Return (X, Y) of the center of cell containing provided text 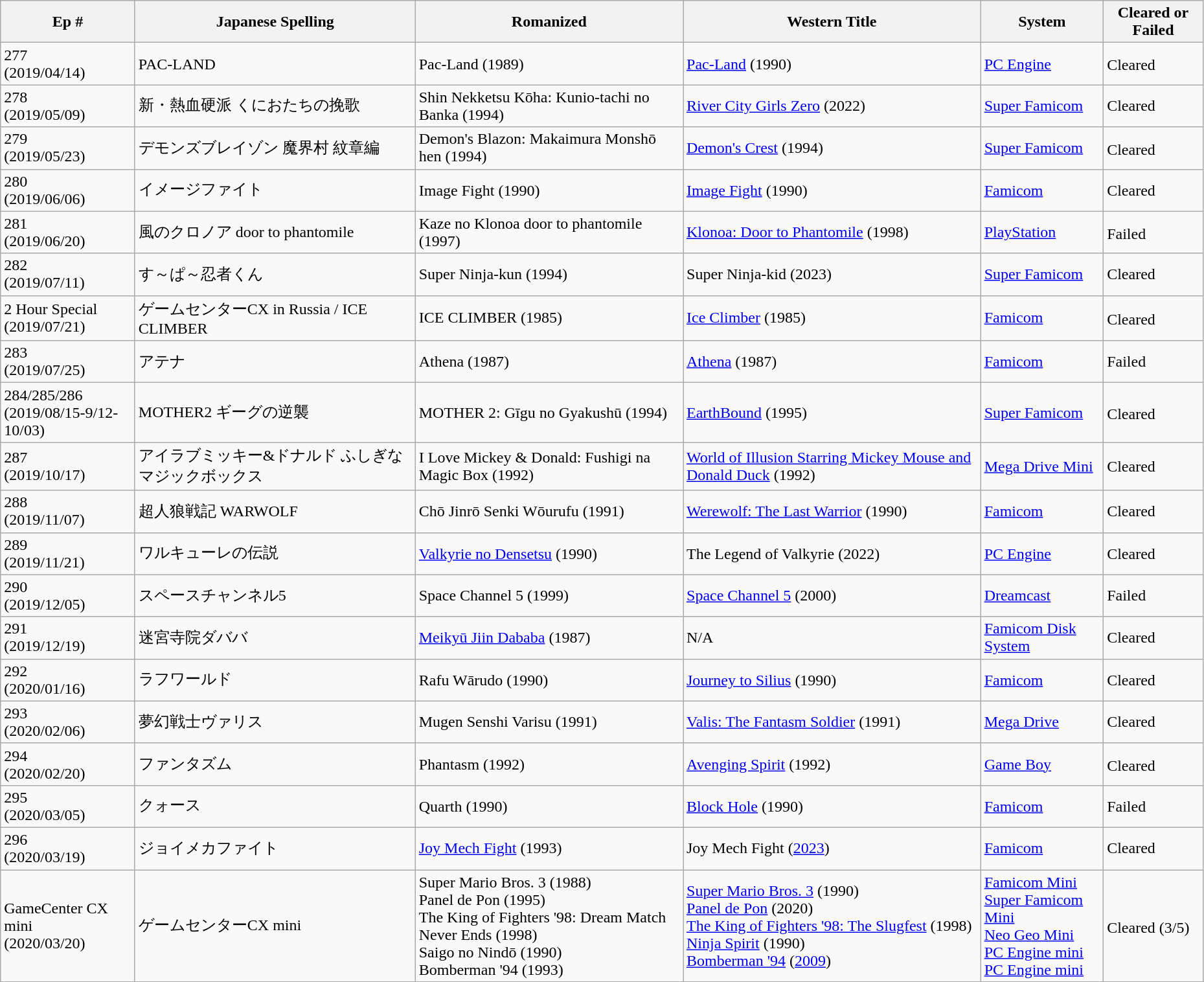
PlayStation (1042, 232)
Space Channel 5 (2000) (832, 596)
スペースチャンネル5 (275, 596)
Block Hole (1990) (832, 806)
Rafu Wārudo (1990) (549, 680)
Werewolf: The Last Warrior (1990) (832, 512)
MOTHER 2: Gīgu no Gyakushū (1994) (549, 413)
Mega Drive Mini (1042, 466)
River City Girls Zero (2022) (832, 106)
Space Channel 5 (1999) (549, 596)
Klonoa: Door to Phantomile (1998) (832, 232)
EarthBound (1995) (832, 413)
イメージファイト (275, 190)
287(2019/10/17) (68, 466)
Super Mario Bros. 3 (1990)Panel de Pon (2020)The King of Fighters '98: The Slugfest (1998)Ninja Spirit (1990)Bomberman '94 (2009) (832, 925)
アテナ (275, 361)
Western Title (832, 22)
ジョイメカファイト (275, 849)
Demon's Blazon: Makaimura Monshō hen (1994) (549, 148)
293(2020/02/06) (68, 722)
PAC-LAND (275, 63)
超人狼戦記 WARWOLF (275, 512)
ゲームセンターCX mini (275, 925)
288(2019/11/07) (68, 512)
Super Ninja-kun (1994) (549, 275)
ラフワールド (275, 680)
Quarth (1990) (549, 806)
Famicom Disk System (1042, 637)
Valkyrie no Densetsu (1990) (549, 553)
Journey to Silius (1990) (832, 680)
281(2019/06/20) (68, 232)
MOTHER2 ギーグの逆襲 (275, 413)
2 Hour Special(2019/07/21) (68, 318)
World of Illusion Starring Mickey Mouse and Donald Duck (1992) (832, 466)
Super Mario Bros. 3 (1988)Panel de Pon (1995)The King of Fighters '98: Dream Match Never Ends (1998)Saigo no Nindō (1990)Bomberman '94 (1993) (549, 925)
Ice Climber (1985) (832, 318)
Kaze no Klonoa door to phantomile (1997) (549, 232)
迷宮寺院ダババ (275, 637)
Japanese Spelling (275, 22)
Dreamcast (1042, 596)
Demon's Crest (1994) (832, 148)
Meikyū Jiin Dababa (1987) (549, 637)
Cleared or Failed (1153, 22)
Shin Nekketsu Kōha: Kunio-tachi no Banka (1994) (549, 106)
ゲームセンターCX in Russia / ICE CLIMBER (275, 318)
283(2019/07/25) (68, 361)
Pac-Land (1989) (549, 63)
Joy Mech Fight (1993) (549, 849)
280(2019/06/06) (68, 190)
Super Ninja-kid (2023) (832, 275)
夢幻戦士ヴァリス (275, 722)
296(2020/03/19) (68, 849)
The Legend of Valkyrie (2022) (832, 553)
Joy Mech Fight (2023) (832, 849)
Mega Drive (1042, 722)
Chō Jinrō Senki Wōurufu (1991) (549, 512)
N/A (832, 637)
295(2020/03/05) (68, 806)
290(2019/12/05) (68, 596)
新・熱血硬派 くにおたちの挽歌 (275, 106)
Game Boy (1042, 764)
294(2020/02/20) (68, 764)
277(2019/04/14) (68, 63)
Cleared (3/5) (1153, 925)
System (1042, 22)
Phantasm (1992) (549, 764)
278(2019/05/09) (68, 106)
292(2020/01/16) (68, 680)
Valis: The Fantasm Soldier (1991) (832, 722)
289(2019/11/21) (68, 553)
Ep # (68, 22)
アイラブミッキー&ドナルド ふしぎなマジックボックス (275, 466)
す～ぱ～忍者くん (275, 275)
Avenging Spirit (1992) (832, 764)
I Love Mickey & Donald: Fushigi na Magic Box (1992) (549, 466)
ワルキューレの伝説 (275, 553)
284/285/286(2019/08/15-9/12-10/03) (68, 413)
GameCenter CX mini(2020/03/20) (68, 925)
クォース (275, 806)
282(2019/07/11) (68, 275)
ファンタズム (275, 764)
279(2019/05/23) (68, 148)
Pac-Land (1990) (832, 63)
デモンズブレイゾン 魔界村 紋章編 (275, 148)
風のクロノア door to phantomile (275, 232)
Mugen Senshi Varisu (1991) (549, 722)
Famicom MiniSuper Famicom MiniNeo Geo MiniPC Engine miniPC Engine mini (1042, 925)
Romanized (549, 22)
291(2019/12/19) (68, 637)
ICE CLIMBER (1985) (549, 318)
